Output the (x, y) coordinate of the center of the cell containing the given text.  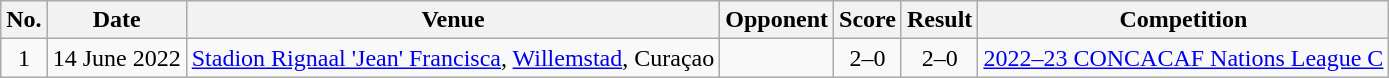
Opponent (777, 20)
No. (24, 20)
2022–23 CONCACAF Nations League C (1184, 58)
Competition (1184, 20)
Venue (453, 20)
Date (116, 20)
1 (24, 58)
Stadion Rignaal 'Jean' Francisca, Willemstad, Curaçao (453, 58)
Score (868, 20)
14 June 2022 (116, 58)
Result (939, 20)
